Output the [x, y] coordinate of the center of the cell containing the given text.  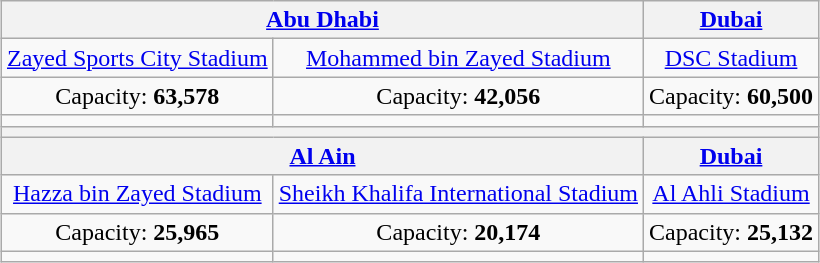
Al Ain [322, 156]
Hazza bin Zayed Stadium [137, 194]
Capacity: 63,578 [137, 96]
Capacity: 25,965 [137, 232]
Mohammed bin Zayed Stadium [458, 58]
Capacity: 25,132 [732, 232]
Al Ahli Stadium [732, 194]
Abu Dhabi [322, 20]
Zayed Sports City Stadium [137, 58]
Capacity: 60,500 [732, 96]
Sheikh Khalifa International Stadium [458, 194]
DSC Stadium [732, 58]
Capacity: 42,056 [458, 96]
Capacity: 20,174 [458, 232]
